Locate the cell with the specified text and output its (x, y) center coordinate. 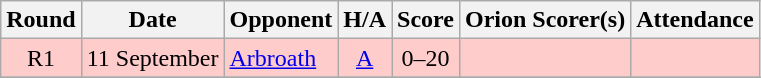
Arbroath (281, 58)
11 September (152, 58)
Attendance (695, 20)
0–20 (426, 58)
A (365, 58)
Opponent (281, 20)
R1 (41, 58)
H/A (365, 20)
Score (426, 20)
Date (152, 20)
Orion Scorer(s) (544, 20)
Round (41, 20)
